Identify which cell holds the provided text, then report its [x, y] central coordinate. 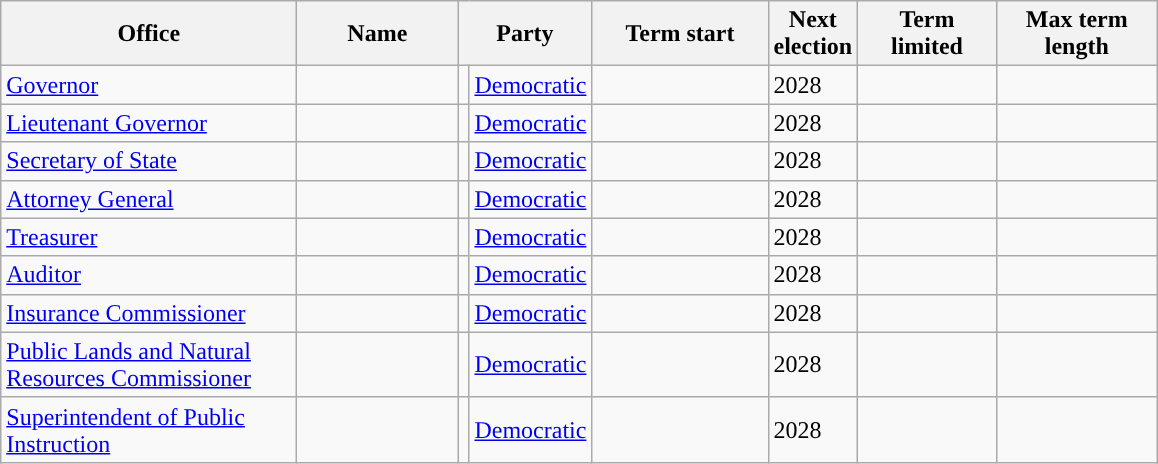
Term start [680, 34]
Insurance Commissioner [149, 313]
Public Lands and Natural Resources Commissioner [149, 364]
Name [378, 34]
Secretary of State [149, 161]
Auditor [149, 275]
Max term length [1076, 34]
Lieutenant Governor [149, 123]
Treasurer [149, 237]
Party [525, 34]
Superintendent of Public Instruction [149, 430]
Office [149, 34]
Governor [149, 85]
Term limited [928, 34]
Attorney General [149, 199]
Next election [813, 34]
